Find where the given text appears and provide that cell's center as (X, Y) coordinate. 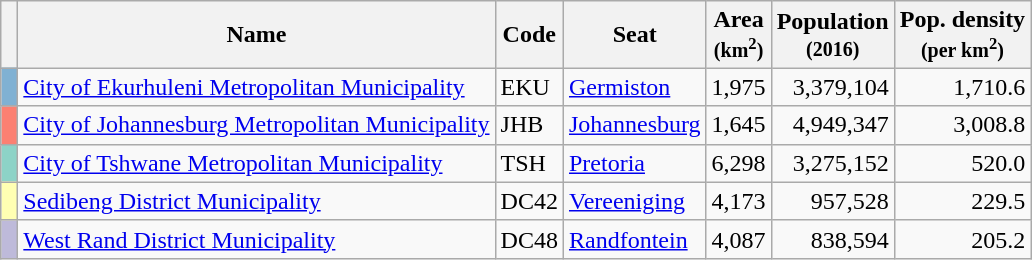
3,275,152 (832, 163)
JHB (529, 125)
4,949,347 (832, 125)
Vereeniging (634, 201)
Pop. density(per km2) (962, 34)
1,975 (738, 87)
DC48 (529, 239)
City of Johannesburg Metropolitan Municipality (256, 125)
3,379,104 (832, 87)
Pretoria (634, 163)
4,087 (738, 239)
229.5 (962, 201)
Sedibeng District Municipality (256, 201)
4,173 (738, 201)
Randfontein (634, 239)
Germiston (634, 87)
520.0 (962, 163)
TSH (529, 163)
Seat (634, 34)
1,710.6 (962, 87)
838,594 (832, 239)
Johannesburg (634, 125)
1,645 (738, 125)
EKU (529, 87)
City of Tshwane Metropolitan Municipality (256, 163)
West Rand District Municipality (256, 239)
Area(km2) (738, 34)
DC42 (529, 201)
Name (256, 34)
6,298 (738, 163)
957,528 (832, 201)
Population(2016) (832, 34)
City of Ekurhuleni Metropolitan Municipality (256, 87)
205.2 (962, 239)
Code (529, 34)
3,008.8 (962, 125)
